Output the (X, Y) coordinate of the center of the cell containing the given text.  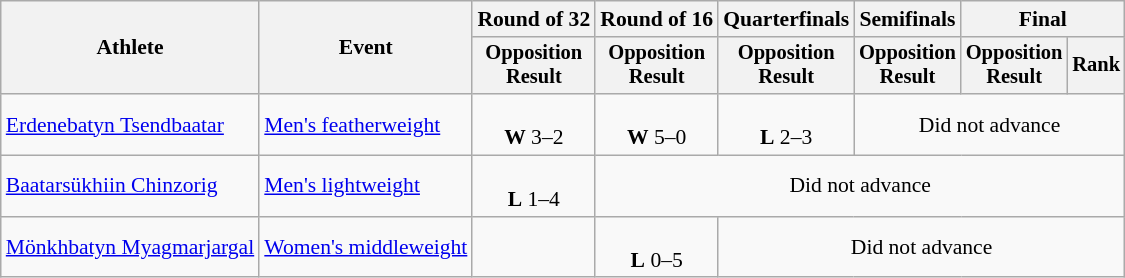
Women's middleweight (366, 248)
Rank (1096, 66)
Semifinals (908, 19)
Baatarsükhiin Chinzorig (130, 186)
Quarterfinals (786, 19)
W 5–0 (656, 124)
W 3–2 (534, 124)
L 0–5 (656, 248)
Athlete (130, 48)
Men's lightweight (366, 186)
L 2–3 (786, 124)
Final (1043, 19)
Round of 16 (656, 19)
Mönkhbatyn Myagmarjargal (130, 248)
Event (366, 48)
Round of 32 (534, 19)
Men's featherweight (366, 124)
L 1–4 (534, 186)
Erdenebatyn Tsendbaatar (130, 124)
